Output the [X, Y] coordinate of the center of the cell containing the given text.  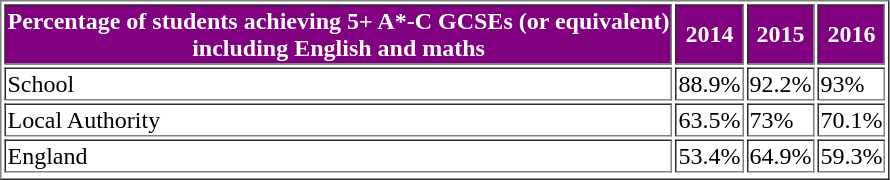
93% [852, 84]
2016 [852, 34]
92.2% [781, 84]
70.1% [852, 120]
School [338, 84]
88.9% [710, 84]
59.3% [852, 156]
Local Authority [338, 120]
63.5% [710, 120]
Percentage of students achieving 5+ A*-C GCSEs (or equivalent)including English and maths [338, 34]
53.4% [710, 156]
73% [781, 120]
2015 [781, 34]
England [338, 156]
64.9% [781, 156]
2014 [710, 34]
